Determine the [x, y] coordinate at the center of the cell enclosing the given text.  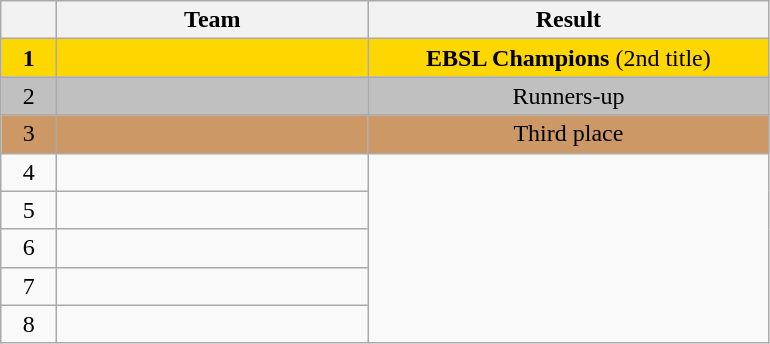
Team [212, 20]
3 [29, 134]
8 [29, 324]
EBSL Champions (2nd title) [568, 58]
Result [568, 20]
4 [29, 172]
7 [29, 286]
Runners-up [568, 96]
5 [29, 210]
Third place [568, 134]
2 [29, 96]
6 [29, 248]
1 [29, 58]
